Pinpoint the cell where the given text exists, returning its [X, Y] midpoint coordinate. 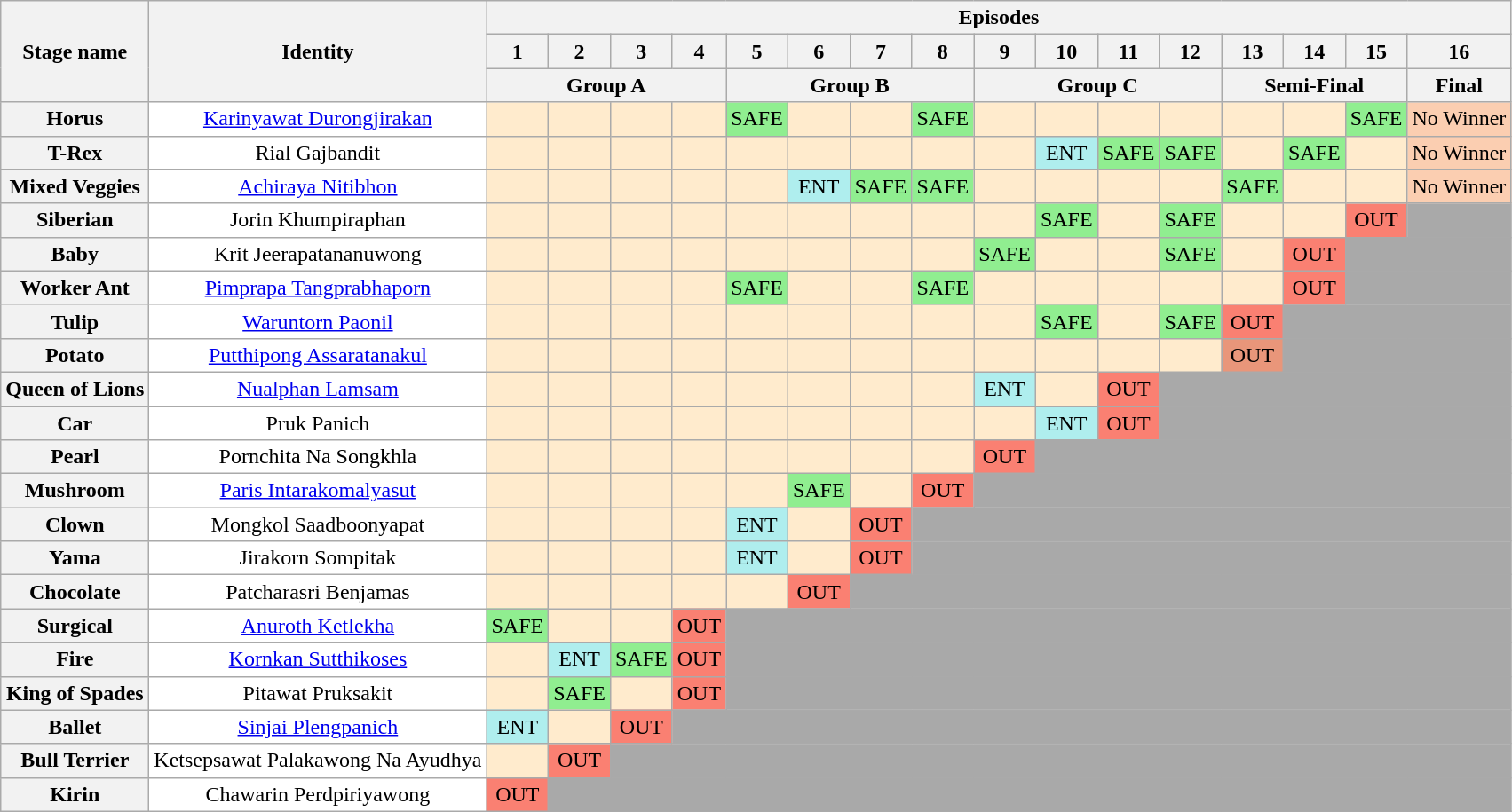
12 [1191, 51]
Stage name [75, 51]
Siberian [75, 220]
Kornkan Sutthikoses [318, 659]
Pimprapa Tangprabhaporn [318, 288]
5 [757, 51]
13 [1253, 51]
Pruk Panich [318, 423]
7 [881, 51]
Fire [75, 659]
Achiraya Nitibhon [318, 186]
Queen of Lions [75, 389]
Potato [75, 355]
Episodes [999, 18]
Jorin Khumpiraphan [318, 220]
Rial Gajbandit [318, 153]
Surgical [75, 626]
Ballet [75, 727]
T-Rex [75, 153]
Pitawat Pruksakit [318, 693]
Anuroth Ketlekha [318, 626]
Horus [75, 119]
Waruntorn Paonil [318, 321]
Putthipong Assaratanakul [318, 355]
Worker Ant [75, 288]
Pearl [75, 457]
Car [75, 423]
Krit Jeerapatananuwong [318, 254]
Pornchita Na Songkhla [318, 457]
2 [580, 51]
6 [819, 51]
Patcharasri Benjamas [318, 592]
Ketsepsawat Palakawong Na Ayudhya [318, 761]
15 [1376, 51]
10 [1066, 51]
Semi-Final [1314, 85]
Paris Intarakomalyasut [318, 491]
Nualphan Lamsam [318, 389]
1 [518, 51]
King of Spades [75, 693]
16 [1460, 51]
9 [1005, 51]
Baby [75, 254]
Mongkol Saadboonyapat [318, 524]
Chawarin Perdpiriyawong [318, 794]
Mixed Veggies [75, 186]
Clown [75, 524]
Group A [606, 85]
8 [943, 51]
Group B [851, 85]
Jirakorn Sompitak [318, 558]
11 [1128, 51]
3 [641, 51]
4 [699, 51]
Tulip [75, 321]
Final [1460, 85]
Chocolate [75, 592]
Mushroom [75, 491]
14 [1314, 51]
Sinjai Plengpanich [318, 727]
Identity [318, 51]
Bull Terrier [75, 761]
Karinyawat Durongjirakan [318, 119]
Yama [75, 558]
Group C [1097, 85]
Kirin [75, 794]
